For the text-containing cell, return its midpoint in (x, y) coordinate format. 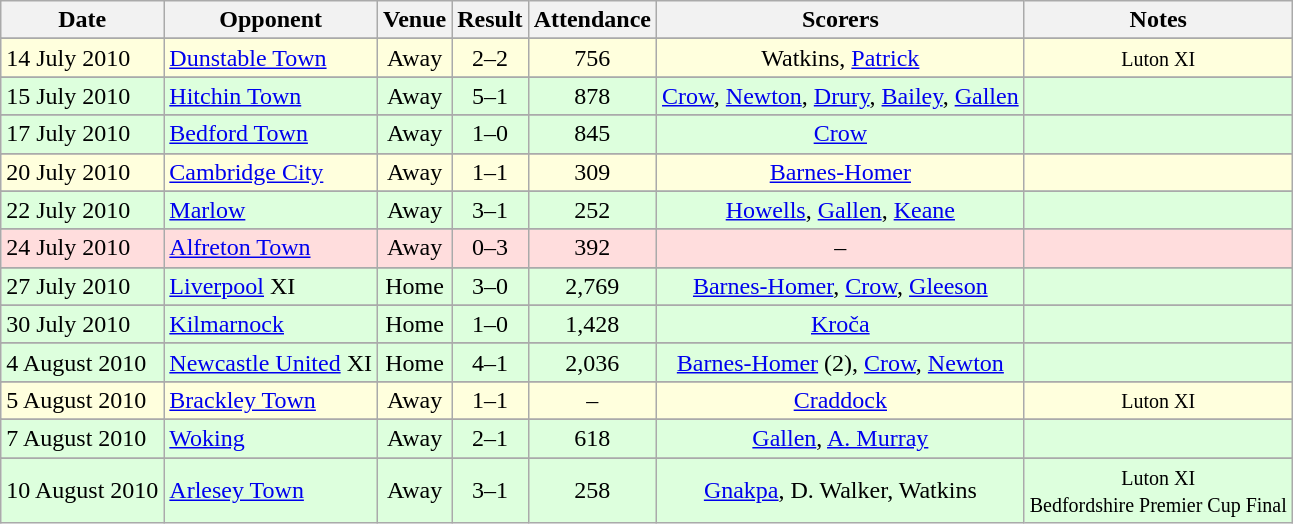
Liverpool XI (271, 286)
14 July 2010 (82, 58)
7 August 2010 (82, 438)
2–2 (490, 58)
5–1 (490, 96)
845 (592, 134)
Scorers (841, 20)
Date (82, 20)
0–3 (490, 248)
258 (592, 490)
30 July 2010 (82, 324)
878 (592, 96)
2–1 (490, 438)
Gallen, A. Murray (841, 438)
Notes (1158, 20)
5 August 2010 (82, 400)
2,036 (592, 362)
Dunstable Town (271, 58)
24 July 2010 (82, 248)
Howells, Gallen, Keane (841, 210)
Result (490, 20)
Arlesey Town (271, 490)
392 (592, 248)
309 (592, 172)
Barnes-Homer (2), Crow, Newton (841, 362)
Woking (271, 438)
Craddock (841, 400)
Cambridge City (271, 172)
15 July 2010 (82, 96)
Marlow (271, 210)
Kilmarnock (271, 324)
Crow, Newton, Drury, Bailey, Gallen (841, 96)
20 July 2010 (82, 172)
Crow (841, 134)
618 (592, 438)
27 July 2010 (82, 286)
3–0 (490, 286)
Barnes-Homer, Crow, Gleeson (841, 286)
756 (592, 58)
4 August 2010 (82, 362)
Hitchin Town (271, 96)
17 July 2010 (82, 134)
Newcastle United XI (271, 362)
Gnakpa, D. Walker, Watkins (841, 490)
Attendance (592, 20)
4–1 (490, 362)
Luton XIBedfordshire Premier Cup Final (1158, 490)
Barnes-Homer (841, 172)
1,428 (592, 324)
Watkins, Patrick (841, 58)
Venue (415, 20)
Kroča (841, 324)
Opponent (271, 20)
Bedford Town (271, 134)
10 August 2010 (82, 490)
2,769 (592, 286)
252 (592, 210)
Alfreton Town (271, 248)
Brackley Town (271, 400)
22 July 2010 (82, 210)
